Pinpoint the cell where the given text exists, returning its (x, y) midpoint coordinate. 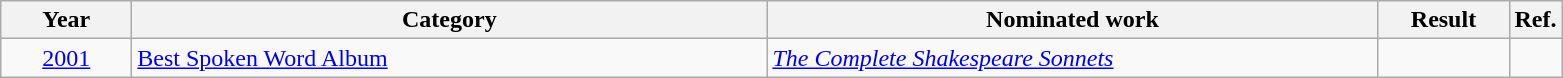
Ref. (1536, 20)
Best Spoken Word Album (450, 58)
Category (450, 20)
2001 (66, 58)
Year (66, 20)
Nominated work (1072, 20)
Result (1444, 20)
The Complete Shakespeare Sonnets (1072, 58)
